From the cell containing the given text, extract its center point as (X, Y) coordinate. 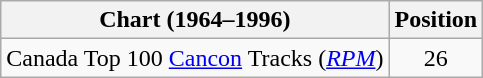
26 (436, 58)
Canada Top 100 Cancon Tracks (RPM) (195, 58)
Position (436, 20)
Chart (1964–1996) (195, 20)
